Output the [X, Y] coordinate of the center of the cell containing the given text.  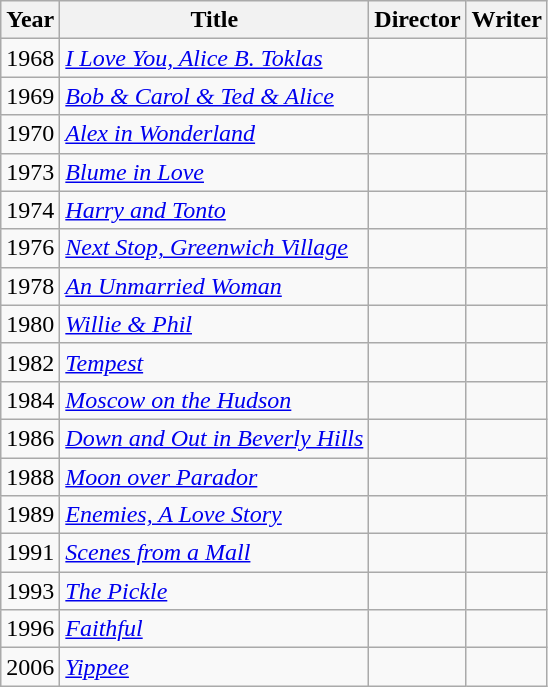
Year [30, 20]
Title [214, 20]
1976 [30, 248]
Alex in Wonderland [214, 134]
Faithful [214, 629]
1989 [30, 515]
2006 [30, 667]
Enemies, A Love Story [214, 515]
Writer [506, 20]
The Pickle [214, 591]
An Unmarried Woman [214, 286]
Down and Out in Beverly Hills [214, 438]
Bob & Carol & Ted & Alice [214, 96]
Harry and Tonto [214, 210]
I Love You, Alice B. Toklas [214, 58]
Scenes from a Mall [214, 553]
Next Stop, Greenwich Village [214, 248]
Blume in Love [214, 172]
Willie & Phil [214, 324]
1996 [30, 629]
1982 [30, 362]
1986 [30, 438]
1969 [30, 96]
Director [418, 20]
1973 [30, 172]
1980 [30, 324]
1993 [30, 591]
Tempest [214, 362]
Moscow on the Hudson [214, 400]
Moon over Parador [214, 477]
1988 [30, 477]
Yippee [214, 667]
1974 [30, 210]
1970 [30, 134]
1978 [30, 286]
1991 [30, 553]
1984 [30, 400]
1968 [30, 58]
